Find where the given text appears and provide that cell's center as (X, Y) coordinate. 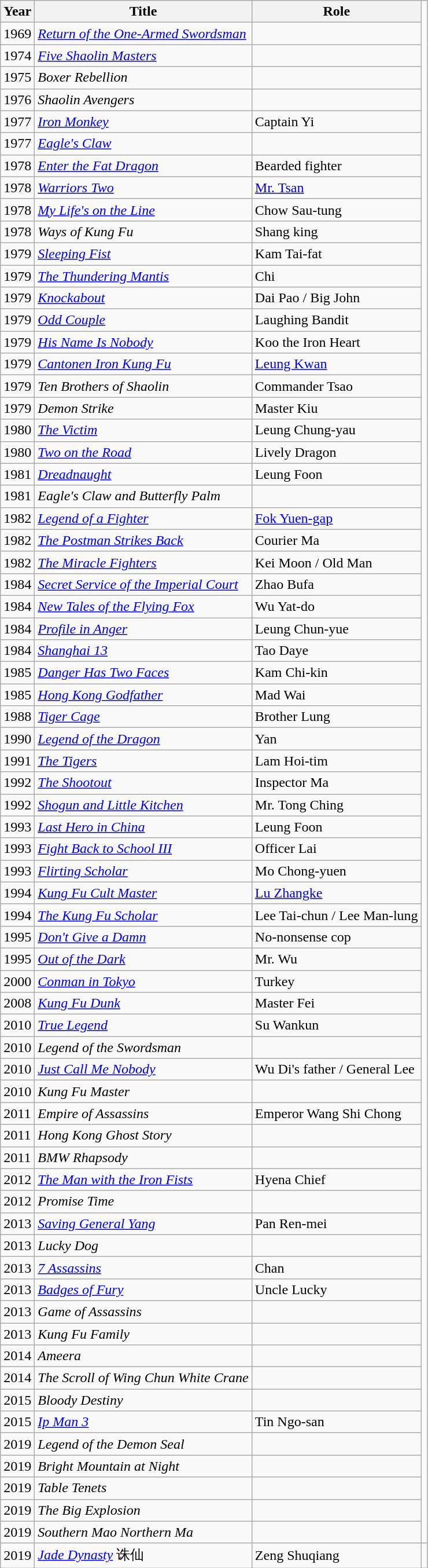
Legend of a Fighter (143, 518)
Ten Brothers of Shaolin (143, 386)
The Kung Fu Scholar (143, 915)
Mr. Tong Ching (337, 805)
Dreadnaught (143, 474)
Kam Chi-kin (337, 673)
Pan Ren-mei (337, 1223)
The Tigers (143, 761)
Bright Mountain at Night (143, 1466)
Zhao Bufa (337, 584)
Cantonen Iron Kung Fu (143, 364)
2008 (17, 1003)
Wu Yat-do (337, 606)
Flirting Scholar (143, 871)
Kung Fu Family (143, 1333)
Legend of the Dragon (143, 739)
Eagle's Claw and Butterfly Palm (143, 496)
Master Kiu (337, 408)
7 Assassins (143, 1267)
Warriors Two (143, 188)
Jade Dynasty 诛仙 (143, 1555)
No-nonsense cop (337, 937)
Brother Lung (337, 717)
The Big Explosion (143, 1510)
Mr. Wu (337, 959)
Lam Hoi-tim (337, 761)
Sleeping Fist (143, 254)
The Shootout (143, 783)
1976 (17, 100)
Lively Dragon (337, 452)
Enter the Fat Dragon (143, 166)
Mo Chong-yuen (337, 871)
Officer Lai (337, 849)
Hyena Chief (337, 1179)
Hong Kong Godfather (143, 695)
1969 (17, 34)
Demon Strike (143, 408)
Shaolin Avengers (143, 100)
The Man with the Iron Fists (143, 1179)
Fok Yuen-gap (337, 518)
Shang king (337, 232)
1990 (17, 739)
My Life's on the Line (143, 210)
Year (17, 12)
The Miracle Fighters (143, 562)
BMW Rhapsody (143, 1157)
Promise Time (143, 1201)
Return of the One-Armed Swordsman (143, 34)
Chi (337, 276)
Kei Moon / Old Man (337, 562)
Wu Di's father / General Lee (337, 1069)
Chow Sau-tung (337, 210)
Last Hero in China (143, 827)
Commander Tsao (337, 386)
Iron Monkey (143, 122)
Tao Daye (337, 651)
Two on the Road (143, 452)
Hong Kong Ghost Story (143, 1135)
Legend of the Swordsman (143, 1047)
Boxer Rebellion (143, 78)
1991 (17, 761)
Role (337, 12)
Out of the Dark (143, 959)
Lu Zhangke (337, 893)
Conman in Tokyo (143, 981)
Game of Assassins (143, 1311)
Just Call Me Nobody (143, 1069)
Zeng Shuqiang (337, 1555)
Courier Ma (337, 540)
Saving General Yang (143, 1223)
Ameera (143, 1356)
Su Wankun (337, 1025)
Lee Tai-chun / Lee Man-lung (337, 915)
Kung Fu Master (143, 1091)
Master Fei (337, 1003)
Bearded fighter (337, 166)
The Thundering Mantis (143, 276)
Koo the Iron Heart (337, 342)
Tin Ngo-san (337, 1422)
Yan (337, 739)
Kam Tai-fat (337, 254)
Knockabout (143, 298)
Dai Pao / Big John (337, 298)
Ways of Kung Fu (143, 232)
Mr. Tsan (337, 188)
Lucky Dog (143, 1245)
Fight Back to School III (143, 849)
Shanghai 13 (143, 651)
2000 (17, 981)
Captain Yi (337, 122)
Tiger Cage (143, 717)
Turkey (337, 981)
Badges of Fury (143, 1289)
True Legend (143, 1025)
Ip Man 3 (143, 1422)
The Postman Strikes Back (143, 540)
Southern Mao Northern Ma (143, 1532)
Mad Wai (337, 695)
Leung Chung-yau (337, 430)
New Tales of the Flying Fox (143, 606)
Leung Kwan (337, 364)
Odd Couple (143, 320)
Empire of Assassins (143, 1113)
Five Shaolin Masters (143, 56)
The Scroll of Wing Chun White Crane (143, 1378)
Kung Fu Dunk (143, 1003)
1975 (17, 78)
Bloody Destiny (143, 1400)
Table Tenets (143, 1488)
Danger Has Two Faces (143, 673)
Inspector Ma (337, 783)
Emperor Wang Shi Chong (337, 1113)
Laughing Bandit (337, 320)
Title (143, 12)
Secret Service of the Imperial Court (143, 584)
Shogun and Little Kitchen (143, 805)
Legend of the Demon Seal (143, 1444)
Uncle Lucky (337, 1289)
Kung Fu Cult Master (143, 893)
Eagle's Claw (143, 144)
His Name Is Nobody (143, 342)
Leung Chun-yue (337, 628)
1974 (17, 56)
1988 (17, 717)
Don't Give a Damn (143, 937)
Profile in Anger (143, 628)
The Victim (143, 430)
Chan (337, 1267)
